Provide the [X, Y] coordinate of the cell's center where the given text is located.  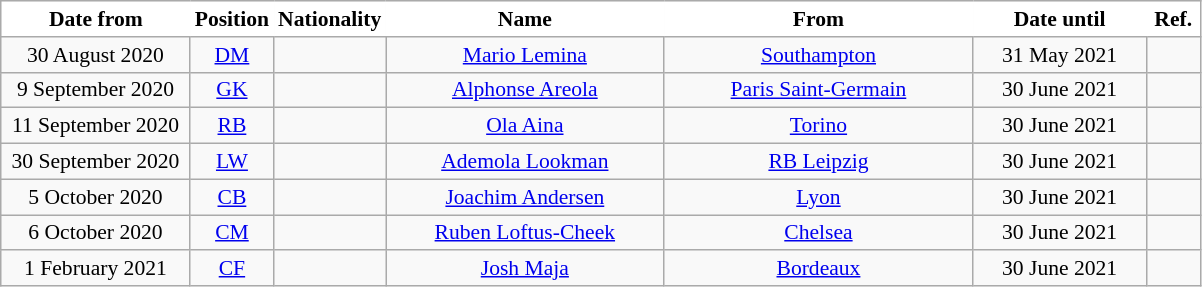
CM [232, 233]
Bordeaux [818, 269]
Nationality [330, 19]
RB [232, 126]
LW [232, 162]
1 February 2021 [96, 269]
RB Leipzig [818, 162]
Josh Maja [526, 269]
CB [232, 197]
Position [232, 19]
Mario Lemina [526, 55]
DM [232, 55]
Date until [1060, 19]
11 September 2020 [96, 126]
From [818, 19]
Ruben Loftus-Cheek [526, 233]
Torino [818, 126]
Name [526, 19]
Southampton [818, 55]
Chelsea [818, 233]
Lyon [818, 197]
CF [232, 269]
5 October 2020 [96, 197]
Date from [96, 19]
31 May 2021 [1060, 55]
Alphonse Areola [526, 90]
Ademola Lookman [526, 162]
Ref. [1173, 19]
GK [232, 90]
6 October 2020 [96, 233]
Paris Saint-Germain [818, 90]
30 September 2020 [96, 162]
Joachim Andersen [526, 197]
9 September 2020 [96, 90]
Ola Aina [526, 126]
30 August 2020 [96, 55]
